Detect which cell encompasses the target text, then output its (x, y) center coordinate. 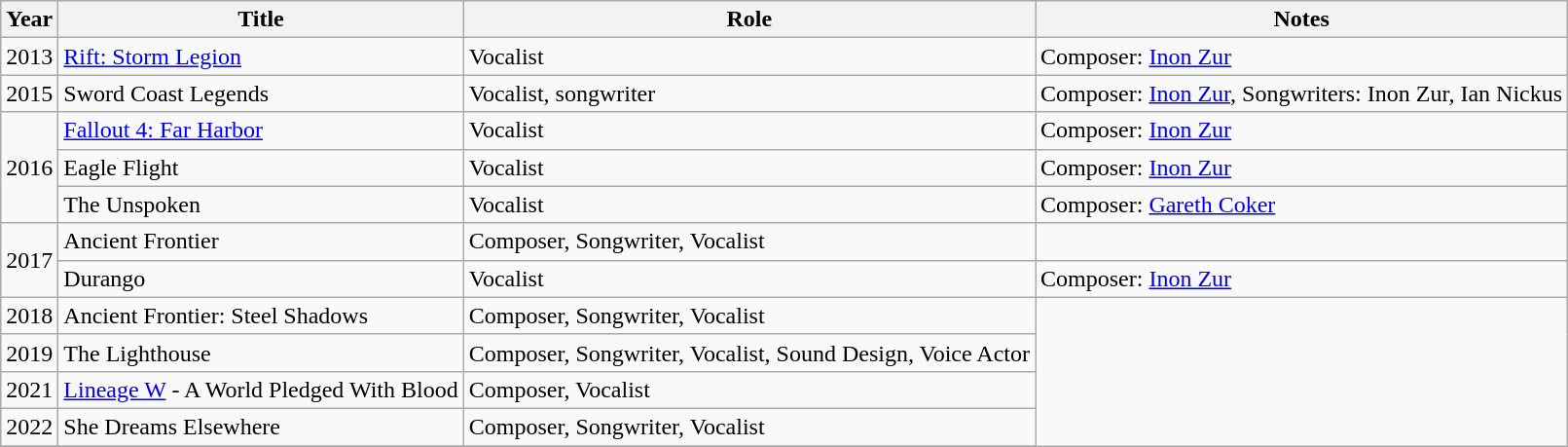
2016 (29, 168)
Composer: Gareth Coker (1302, 205)
Lineage W - A World Pledged With Blood (261, 390)
2022 (29, 427)
Vocalist, songwriter (749, 93)
The Unspoken (261, 205)
Ancient Frontier (261, 242)
2019 (29, 353)
2021 (29, 390)
2017 (29, 260)
Ancient Frontier: Steel Shadows (261, 316)
The Lighthouse (261, 353)
She Dreams Elsewhere (261, 427)
Fallout 4: Far Harbor (261, 130)
Title (261, 19)
Composer: Inon Zur, Songwriters: Inon Zur, Ian Nickus (1302, 93)
Sword Coast Legends (261, 93)
2013 (29, 56)
Durango (261, 279)
Year (29, 19)
Composer, Vocalist (749, 390)
Eagle Flight (261, 168)
Notes (1302, 19)
Composer, Songwriter, Vocalist, Sound Design, Voice Actor (749, 353)
2018 (29, 316)
2015 (29, 93)
Rift: Storm Legion (261, 56)
Role (749, 19)
